Return (x, y) of the center of cell containing provided text 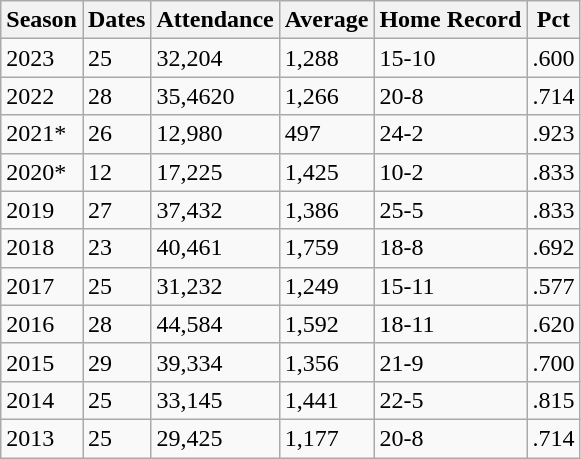
1,177 (326, 438)
23 (116, 248)
24-2 (450, 134)
37,432 (215, 210)
15-11 (450, 286)
2022 (42, 96)
12,980 (215, 134)
1,266 (326, 96)
26 (116, 134)
39,334 (215, 362)
1,441 (326, 400)
Season (42, 20)
18-11 (450, 324)
12 (116, 172)
10-2 (450, 172)
2023 (42, 58)
33,145 (215, 400)
1,249 (326, 286)
.700 (554, 362)
497 (326, 134)
1,592 (326, 324)
29,425 (215, 438)
1,386 (326, 210)
2014 (42, 400)
Dates (116, 20)
1,759 (326, 248)
32,204 (215, 58)
1,288 (326, 58)
44,584 (215, 324)
Pct (554, 20)
.815 (554, 400)
2016 (42, 324)
2017 (42, 286)
.692 (554, 248)
2021* (42, 134)
Home Record (450, 20)
2019 (42, 210)
25-5 (450, 210)
2013 (42, 438)
21-9 (450, 362)
1,356 (326, 362)
27 (116, 210)
2020* (42, 172)
18-8 (450, 248)
Average (326, 20)
40,461 (215, 248)
.577 (554, 286)
.600 (554, 58)
2018 (42, 248)
29 (116, 362)
2015 (42, 362)
31,232 (215, 286)
22-5 (450, 400)
.620 (554, 324)
1,425 (326, 172)
Attendance (215, 20)
35,4620 (215, 96)
15-10 (450, 58)
17,225 (215, 172)
.923 (554, 134)
